Scan for the cell matching the given text and deliver its (X, Y) coordinate at center. 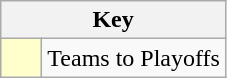
Teams to Playoffs (134, 58)
Key (114, 20)
